Scan for the cell matching the given text and deliver its (X, Y) coordinate at center. 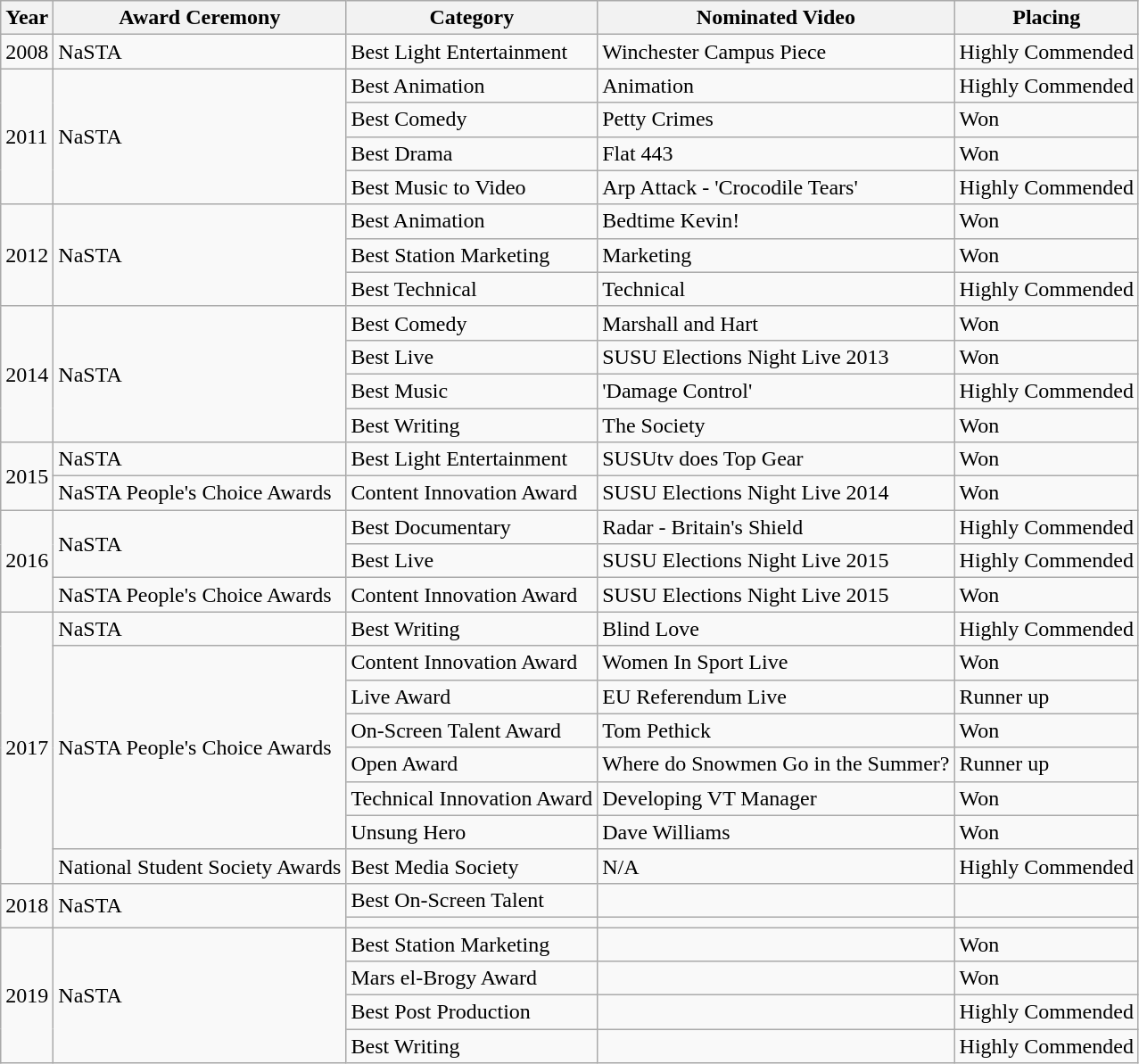
Mars el-Brogy Award (472, 978)
Best Media Society (472, 866)
EU Referendum Live (776, 697)
'Damage Control' (776, 391)
Award Ceremony (200, 18)
2011 (27, 136)
Live Award (472, 697)
2019 (27, 995)
2016 (27, 561)
Technical (776, 289)
Nominated Video (776, 18)
Best Music (472, 391)
2015 (27, 476)
On-Screen Talent Award (472, 730)
Developing VT Manager (776, 798)
National Student Society Awards (200, 866)
Category (472, 18)
Blind Love (776, 629)
Where do Snowmen Go in the Summer? (776, 764)
Placing (1046, 18)
The Society (776, 425)
Dave Williams (776, 832)
N/A (776, 866)
SUSUtv does Top Gear (776, 459)
Best Technical (472, 289)
2018 (27, 904)
Year (27, 18)
2008 (27, 52)
Technical Innovation Award (472, 798)
2012 (27, 255)
Flat 443 (776, 153)
Best Post Production (472, 1012)
Women In Sport Live (776, 663)
Winchester Campus Piece (776, 52)
Tom Pethick (776, 730)
Animation (776, 86)
Radar - Britain's Shield (776, 527)
Petty Crimes (776, 120)
2017 (27, 747)
2014 (27, 374)
Bedtime Kevin! (776, 221)
SUSU Elections Night Live 2013 (776, 357)
Arp Attack - 'Crocodile Tears' (776, 187)
Marketing (776, 255)
Best Documentary (472, 527)
Best On-Screen Talent (472, 900)
SUSU Elections Night Live 2014 (776, 493)
Best Drama (472, 153)
Unsung Hero (472, 832)
Best Music to Video (472, 187)
Marshall and Hart (776, 323)
Open Award (472, 764)
